Scan for the cell matching the given text and deliver its [x, y] coordinate at center. 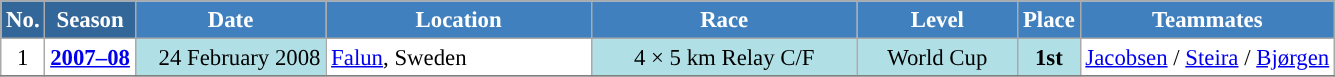
Level [938, 20]
Date [230, 20]
Falun, Sweden [459, 58]
Jacobsen / Steira / Bjørgen [1207, 58]
World Cup [938, 58]
Teammates [1207, 20]
1st [1049, 58]
Race [724, 20]
1 [23, 58]
Place [1049, 20]
24 February 2008 [230, 58]
2007–08 [90, 58]
Season [90, 20]
4 × 5 km Relay C/F [724, 58]
Location [459, 20]
No. [23, 20]
